Pinpoint the cell where the given text exists, returning its [X, Y] midpoint coordinate. 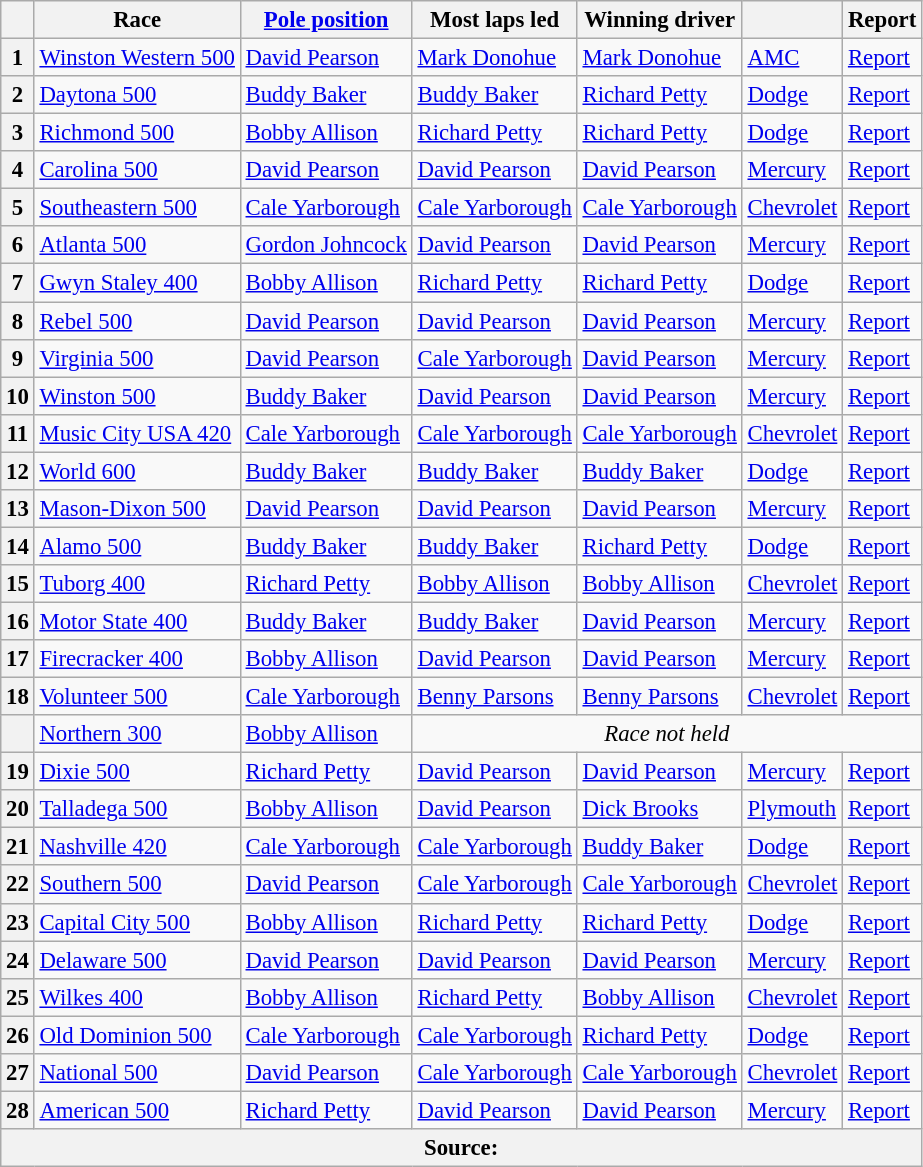
Delaware 500 [137, 960]
28 [18, 1110]
Race [137, 20]
American 500 [137, 1110]
Most laps led [494, 20]
18 [18, 697]
Atlanta 500 [137, 245]
23 [18, 922]
Nashville 420 [137, 847]
Gwyn Staley 400 [137, 283]
2 [18, 95]
9 [18, 358]
Music City USA 420 [137, 433]
Tuborg 400 [137, 584]
15 [18, 584]
Winston Western 500 [137, 58]
7 [18, 283]
Capital City 500 [137, 922]
Firecracker 400 [137, 659]
Volunteer 500 [137, 697]
Dixie 500 [137, 772]
Rebel 500 [137, 321]
5 [18, 208]
Southern 500 [137, 885]
Daytona 500 [137, 95]
Plymouth [792, 809]
Gordon Johncock [326, 245]
27 [18, 1073]
26 [18, 1035]
Pole position [326, 20]
Carolina 500 [137, 170]
21 [18, 847]
12 [18, 471]
17 [18, 659]
Talladega 500 [137, 809]
Mason-Dixon 500 [137, 509]
19 [18, 772]
3 [18, 133]
8 [18, 321]
Source: [462, 1148]
13 [18, 509]
AMC [792, 58]
25 [18, 997]
Wilkes 400 [137, 997]
Southeastern 500 [137, 208]
Winston 500 [137, 396]
6 [18, 245]
22 [18, 885]
Virginia 500 [137, 358]
World 600 [137, 471]
24 [18, 960]
14 [18, 546]
Old Dominion 500 [137, 1035]
4 [18, 170]
Motor State 400 [137, 621]
Richmond 500 [137, 133]
20 [18, 809]
Dick Brooks [660, 809]
11 [18, 433]
Race not held [666, 734]
1 [18, 58]
Northern 300 [137, 734]
Winning driver [660, 20]
16 [18, 621]
National 500 [137, 1073]
10 [18, 396]
Alamo 500 [137, 546]
